Return the (x, y) coordinate for the center point of the cell that contains the specified text.  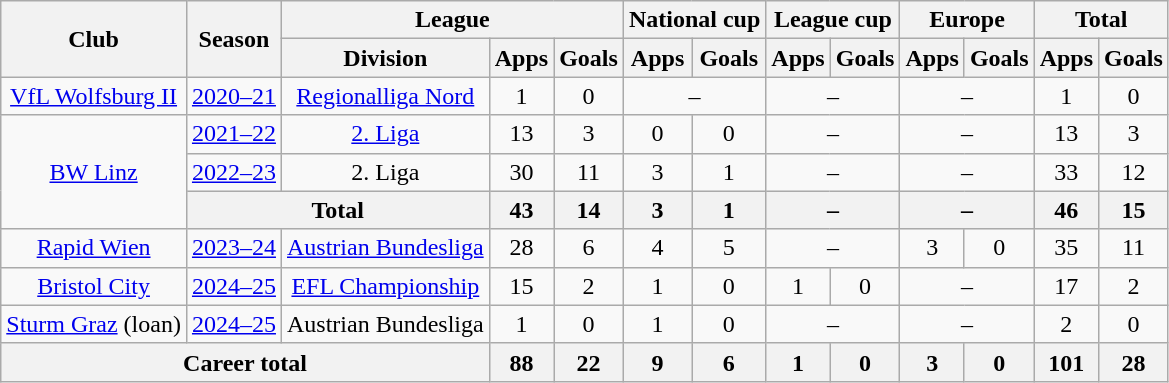
88 (521, 362)
Rapid Wien (94, 248)
Career total (245, 362)
9 (657, 362)
2021–22 (234, 134)
2020–21 (234, 96)
Regionalliga Nord (385, 96)
2022–23 (234, 172)
Division (385, 58)
33 (1066, 172)
43 (521, 210)
4 (657, 248)
Sturm Graz (loan) (94, 324)
101 (1066, 362)
Bristol City (94, 286)
EFL Championship (385, 286)
35 (1066, 248)
Club (94, 39)
League cup (833, 20)
30 (521, 172)
14 (589, 210)
Europe (967, 20)
League (452, 20)
17 (1066, 286)
2023–24 (234, 248)
12 (1134, 172)
46 (1066, 210)
VfL Wolfsburg II (94, 96)
22 (589, 362)
BW Linz (94, 172)
Season (234, 39)
National cup (694, 20)
5 (729, 248)
